Capture the cell that displays the provided text and extract its [X, Y] central coordinate. 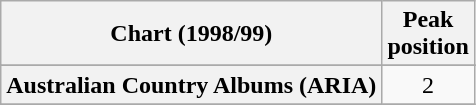
Chart (1998/99) [192, 34]
2 [428, 85]
Peak position [428, 34]
Australian Country Albums (ARIA) [192, 85]
